Return the (x, y) coordinate for the center point of the cell that contains the specified text.  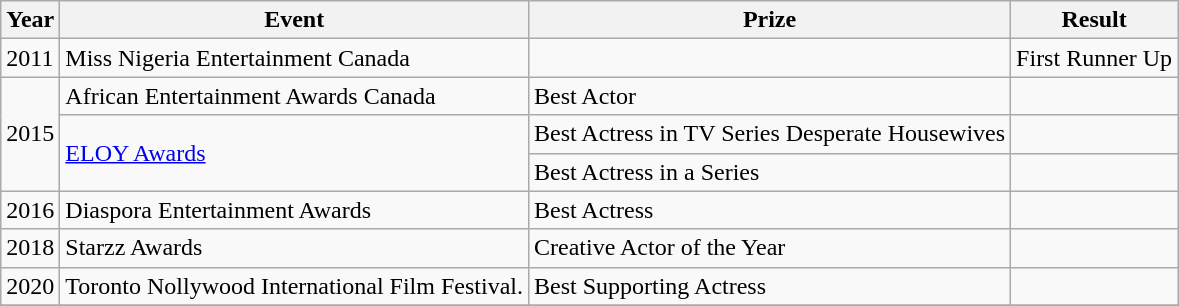
Result (1094, 20)
Starzz Awards (294, 248)
Creative Actor of the Year (769, 248)
Best Actor (769, 96)
African Entertainment Awards Canada (294, 96)
2016 (30, 210)
Diaspora Entertainment Awards (294, 210)
Best Actress in a Series (769, 172)
Prize (769, 20)
Event (294, 20)
Best Actress (769, 210)
Miss Nigeria Entertainment Canada (294, 58)
Toronto Nollywood International Film Festival. (294, 286)
Year (30, 20)
ELOY Awards (294, 153)
2011 (30, 58)
Best Actress in TV Series Desperate Housewives (769, 134)
2018 (30, 248)
2015 (30, 134)
Best Supporting Actress (769, 286)
2020 (30, 286)
First Runner Up (1094, 58)
